Return the [X, Y] coordinate for the center point of the cell that contains the specified text.  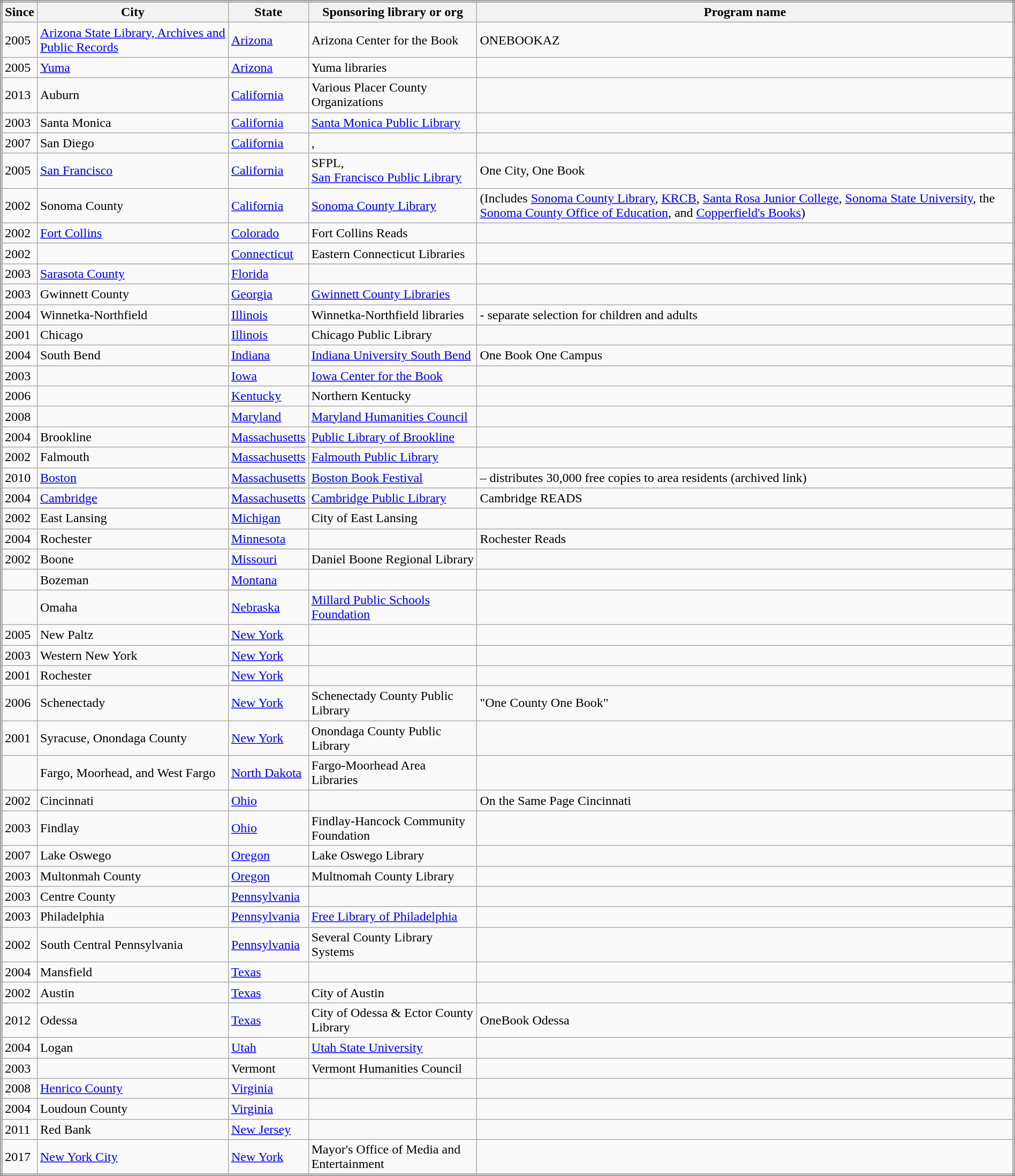
Fargo-Moorhead Area Libraries [393, 773]
Mansfield [133, 972]
One Book One Campus [745, 356]
Nebraska [268, 607]
Various Placer County Organizations [393, 95]
Santa Monica [133, 123]
Utah [268, 1047]
City [133, 12]
Sonoma County Library [393, 206]
Winnetka-Northfield [133, 314]
Fargo, Moorhead, and West Fargo [133, 773]
SFPL,San Francisco Public Library [393, 170]
OneBook Odessa [745, 1020]
Montana [268, 579]
Arizona Center for the Book [393, 40]
Daniel Boone Regional Library [393, 559]
Bozeman [133, 579]
Northern Kentucky [393, 396]
Iowa [268, 376]
2017 [19, 1158]
Boston Book Festival [393, 478]
Austin [133, 992]
Indiana University South Bend [393, 356]
Onondaga County Public Library [393, 738]
Minnesota [268, 539]
Mayor's Office of Media and Entertainment [393, 1158]
Public Library of Brookline [393, 437]
Program name [745, 12]
South Bend [133, 356]
2013 [19, 95]
2012 [19, 1020]
Brookline [133, 437]
Lake Oswego Library [393, 856]
Gwinnett County Libraries [393, 294]
Florida [268, 274]
Chicago Public Library [393, 335]
Lake Oswego [133, 856]
Michigan [268, 518]
North Dakota [268, 773]
Schenectady [133, 704]
Santa Monica Public Library [393, 123]
, [393, 143]
New Jersey [268, 1129]
San Diego [133, 143]
On the Same Page Cincinnati [745, 801]
State [268, 12]
Red Bank [133, 1129]
ONEBOOKAZ [745, 40]
Vermont [268, 1068]
Arizona State Library, Archives and Public Records [133, 40]
Cambridge Public Library [393, 498]
– distributes 30,000 free copies to area residents (archived link) [745, 478]
Rochester Reads [745, 539]
Centre County [133, 896]
Cincinnati [133, 801]
New York City [133, 1158]
Iowa Center for the Book [393, 376]
Missouri [268, 559]
Gwinnett County [133, 294]
Eastern Connecticut Libraries [393, 253]
Fort Collins [133, 233]
Western New York [133, 655]
Fort Collins Reads [393, 233]
Maryland Humanities Council [393, 417]
Findlay-Hancock Community Foundation [393, 828]
Yuma [133, 67]
South Central Pennsylvania [133, 945]
Logan [133, 1047]
Multnomah County Library [393, 876]
"One County One Book" [745, 704]
- separate selection for children and adults [745, 314]
Winnetka-Northfield libraries [393, 314]
Loudoun County [133, 1109]
Indiana [268, 356]
Millard Public Schools Foundation [393, 607]
Vermont Humanities Council [393, 1068]
Falmouth [133, 457]
San Francisco [133, 170]
City of East Lansing [393, 518]
Henrico County [133, 1089]
Georgia [268, 294]
Free Library of Philadelphia [393, 917]
Sarasota County [133, 274]
2011 [19, 1129]
Cambridge [133, 498]
Colorado [268, 233]
New Paltz [133, 635]
One City, One Book [745, 170]
Findlay [133, 828]
Schenectady County Public Library [393, 704]
City of Austin [393, 992]
East Lansing [133, 518]
Maryland [268, 417]
Cambridge READS [745, 498]
Auburn [133, 95]
City of Odessa & Ector County Library [393, 1020]
Chicago [133, 335]
Connecticut [268, 253]
Several County Library Systems [393, 945]
Syracuse, Onondaga County [133, 738]
Sonoma County [133, 206]
Sponsoring library or org [393, 12]
Omaha [133, 607]
Utah State University [393, 1047]
Philadelphia [133, 917]
Boston [133, 478]
2010 [19, 478]
Yuma libraries [393, 67]
Multonmah County [133, 876]
Since [19, 12]
Boone [133, 559]
Odessa [133, 1020]
Kentucky [268, 396]
Falmouth Public Library [393, 457]
